Pinpoint the cell where the given text exists, returning its [X, Y] midpoint coordinate. 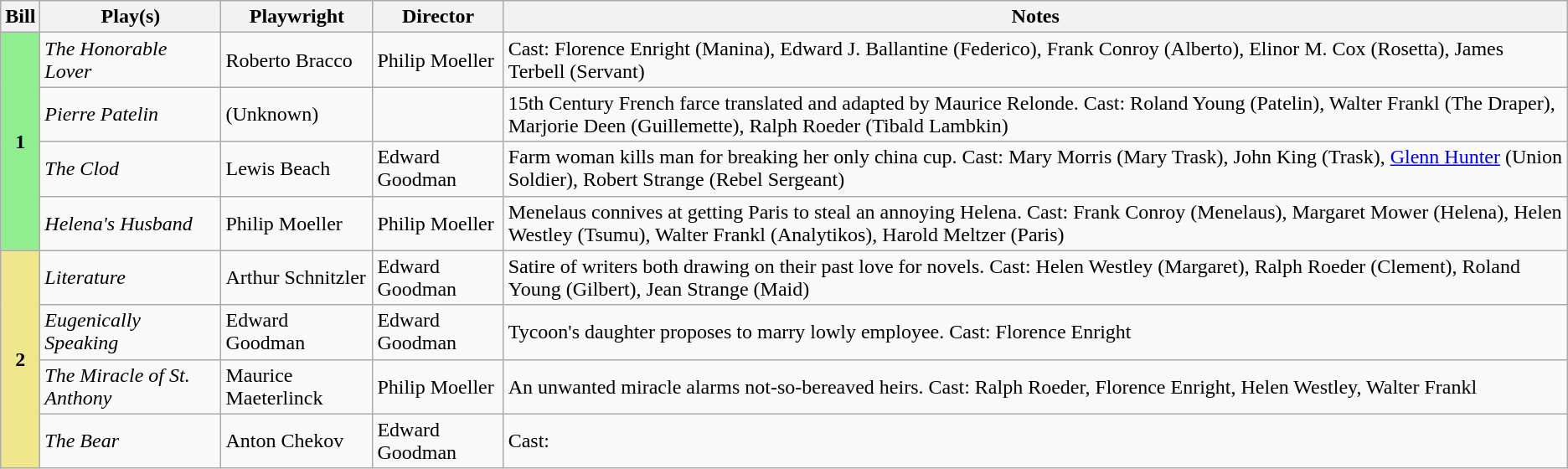
Pierre Patelin [131, 114]
Literature [131, 278]
Notes [1035, 17]
1 [20, 142]
Arthur Schnitzler [297, 278]
(Unknown) [297, 114]
Cast: [1035, 441]
Play(s) [131, 17]
2 [20, 359]
Playwright [297, 17]
Eugenically Speaking [131, 332]
Helena's Husband [131, 223]
Bill [20, 17]
An unwanted miracle alarms not-so-bereaved heirs. Cast: Ralph Roeder, Florence Enright, Helen Westley, Walter Frankl [1035, 387]
Cast: Florence Enright (Manina), Edward J. Ballantine (Federico), Frank Conroy (Alberto), Elinor M. Cox (Rosetta), James Terbell (Servant) [1035, 60]
Lewis Beach [297, 169]
The Clod [131, 169]
Maurice Maeterlinck [297, 387]
The Bear [131, 441]
Anton Chekov [297, 441]
The Miracle of St. Anthony [131, 387]
Tycoon's daughter proposes to marry lowly employee. Cast: Florence Enright [1035, 332]
The Honorable Lover [131, 60]
Roberto Bracco [297, 60]
Director [438, 17]
